Detect which cell encompasses the target text, then output its (X, Y) center coordinate. 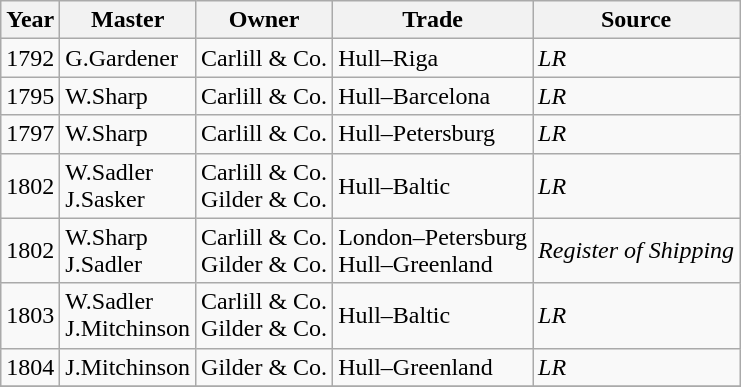
Hull–Barcelona (433, 96)
W.SadlerJ.Sasker (128, 186)
Hull–Petersburg (433, 134)
G.Gardener (128, 58)
1803 (30, 316)
1797 (30, 134)
W.SadlerJ.Mitchinson (128, 316)
Master (128, 20)
1795 (30, 96)
Hull–Greenland (433, 367)
Year (30, 20)
Register of Shipping (636, 250)
1792 (30, 58)
Hull–Riga (433, 58)
Gilder & Co. (264, 367)
Source (636, 20)
1804 (30, 367)
Trade (433, 20)
Owner (264, 20)
W.SharpJ.Sadler (128, 250)
J.Mitchinson (128, 367)
London–PetersburgHull–Greenland (433, 250)
